Extract the (x, y) coordinate from the center of the cell holding the provided text.  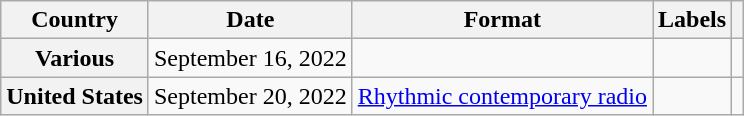
United States (75, 96)
Date (250, 20)
Format (502, 20)
Various (75, 58)
Country (75, 20)
Labels (692, 20)
September 16, 2022 (250, 58)
September 20, 2022 (250, 96)
Rhythmic contemporary radio (502, 96)
